Output the (x, y) coordinate of the center of the cell containing the given text.  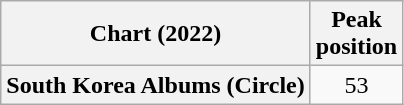
53 (356, 85)
South Korea Albums (Circle) (156, 85)
Chart (2022) (156, 34)
Peakposition (356, 34)
